Scan for the cell matching the given text and deliver its [x, y] coordinate at center. 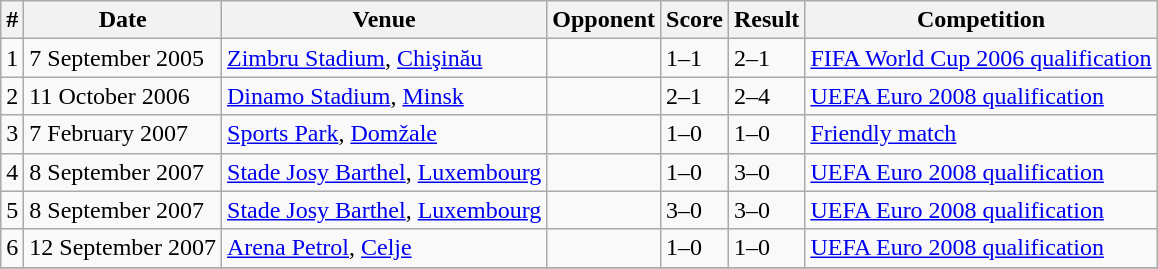
1–1 [695, 58]
Dinamo Stadium, Minsk [384, 96]
11 October 2006 [123, 96]
3 [12, 134]
1 [12, 58]
Date [123, 20]
2 [12, 96]
Opponent [604, 20]
# [12, 20]
12 September 2007 [123, 248]
Result [766, 20]
5 [12, 210]
4 [12, 172]
6 [12, 248]
Arena Petrol, Celje [384, 248]
7 February 2007 [123, 134]
2–4 [766, 96]
FIFA World Cup 2006 qualification [981, 58]
Competition [981, 20]
Zimbru Stadium, Chişinău [384, 58]
Score [695, 20]
Friendly match [981, 134]
7 September 2005 [123, 58]
Sports Park, Domžale [384, 134]
Venue [384, 20]
